Locate the cell with the specified text and output its (x, y) center coordinate. 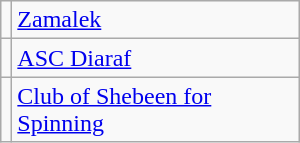
Zamalek (156, 20)
Club of Shebeen for Spinning (156, 110)
ASC Diaraf (156, 58)
